Identify which cell holds the provided text, then report its (x, y) central coordinate. 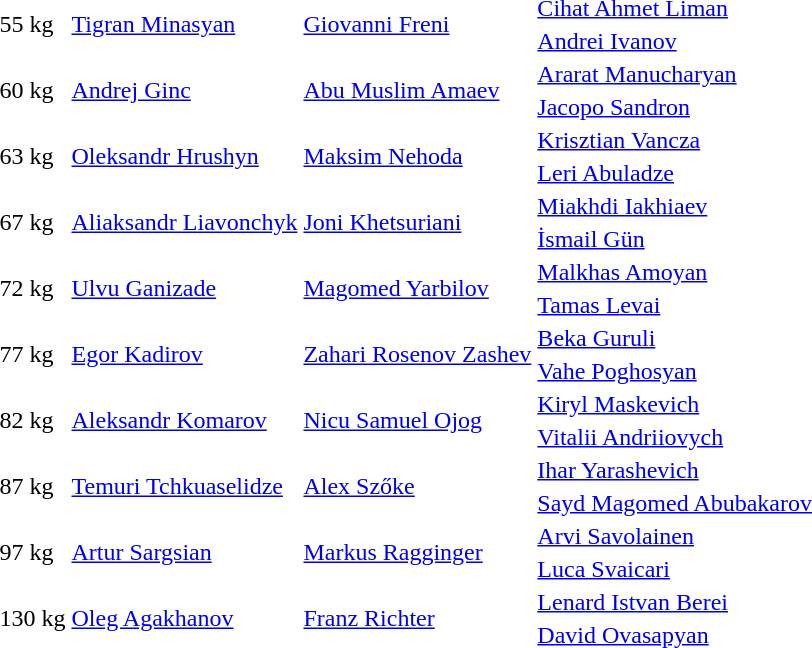
Markus Ragginger (418, 552)
Alex Szőke (418, 486)
Temuri Tchkuaselidze (184, 486)
Oleksandr Hrushyn (184, 156)
Artur Sargsian (184, 552)
Aliaksandr Liavonchyk (184, 222)
Magomed Yarbilov (418, 288)
Ulvu Ganizade (184, 288)
Andrej Ginc (184, 90)
Nicu Samuel Ojog (418, 420)
Aleksandr Komarov (184, 420)
Zahari Rosenov Zashev (418, 354)
Egor Kadirov (184, 354)
Maksim Nehoda (418, 156)
Joni Khetsuriani (418, 222)
Abu Muslim Amaev (418, 90)
